Search for the cell housing the specified text and yield its (X, Y) center coordinate. 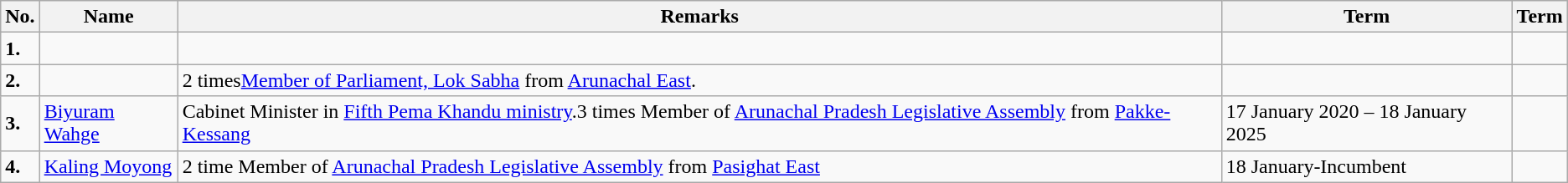
Biyuram Wahge (109, 124)
17 January 2020 – 18 January 2025 (1367, 124)
Name (109, 17)
4. (20, 166)
2 time Member of Arunachal Pradesh Legislative Assembly from Pasighat East (699, 166)
18 January-Incumbent (1367, 166)
Kaling Moyong (109, 166)
3. (20, 124)
Cabinet Minister in Fifth Pema Khandu ministry.3 times Member of Arunachal Pradesh Legislative Assembly from Pakke-Kessang (699, 124)
No. (20, 17)
Remarks (699, 17)
1. (20, 48)
2 timesMember of Parliament, Lok Sabha from Arunachal East. (699, 80)
2. (20, 80)
